From the cell containing the given text, extract its center point as [X, Y] coordinate. 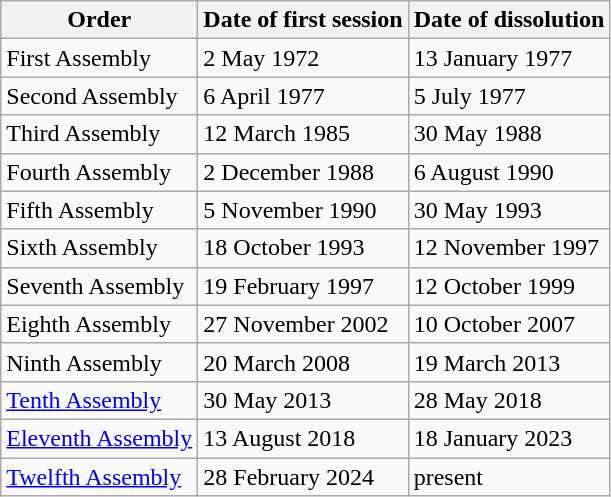
19 February 1997 [303, 286]
Seventh Assembly [100, 286]
5 November 1990 [303, 210]
30 May 1988 [509, 134]
Eighth Assembly [100, 324]
Date of first session [303, 20]
present [509, 477]
Fourth Assembly [100, 172]
6 August 1990 [509, 172]
Eleventh Assembly [100, 438]
Sixth Assembly [100, 248]
12 October 1999 [509, 286]
5 July 1977 [509, 96]
2 December 1988 [303, 172]
30 May 2013 [303, 400]
20 March 2008 [303, 362]
Order [100, 20]
Date of dissolution [509, 20]
12 March 1985 [303, 134]
10 October 2007 [509, 324]
12 November 1997 [509, 248]
13 August 2018 [303, 438]
First Assembly [100, 58]
2 May 1972 [303, 58]
Fifth Assembly [100, 210]
27 November 2002 [303, 324]
Ninth Assembly [100, 362]
28 May 2018 [509, 400]
Third Assembly [100, 134]
18 January 2023 [509, 438]
13 January 1977 [509, 58]
Tenth Assembly [100, 400]
28 February 2024 [303, 477]
19 March 2013 [509, 362]
6 April 1977 [303, 96]
18 October 1993 [303, 248]
30 May 1993 [509, 210]
Second Assembly [100, 96]
Twelfth Assembly [100, 477]
